For the text-containing cell, return its midpoint in (x, y) coordinate format. 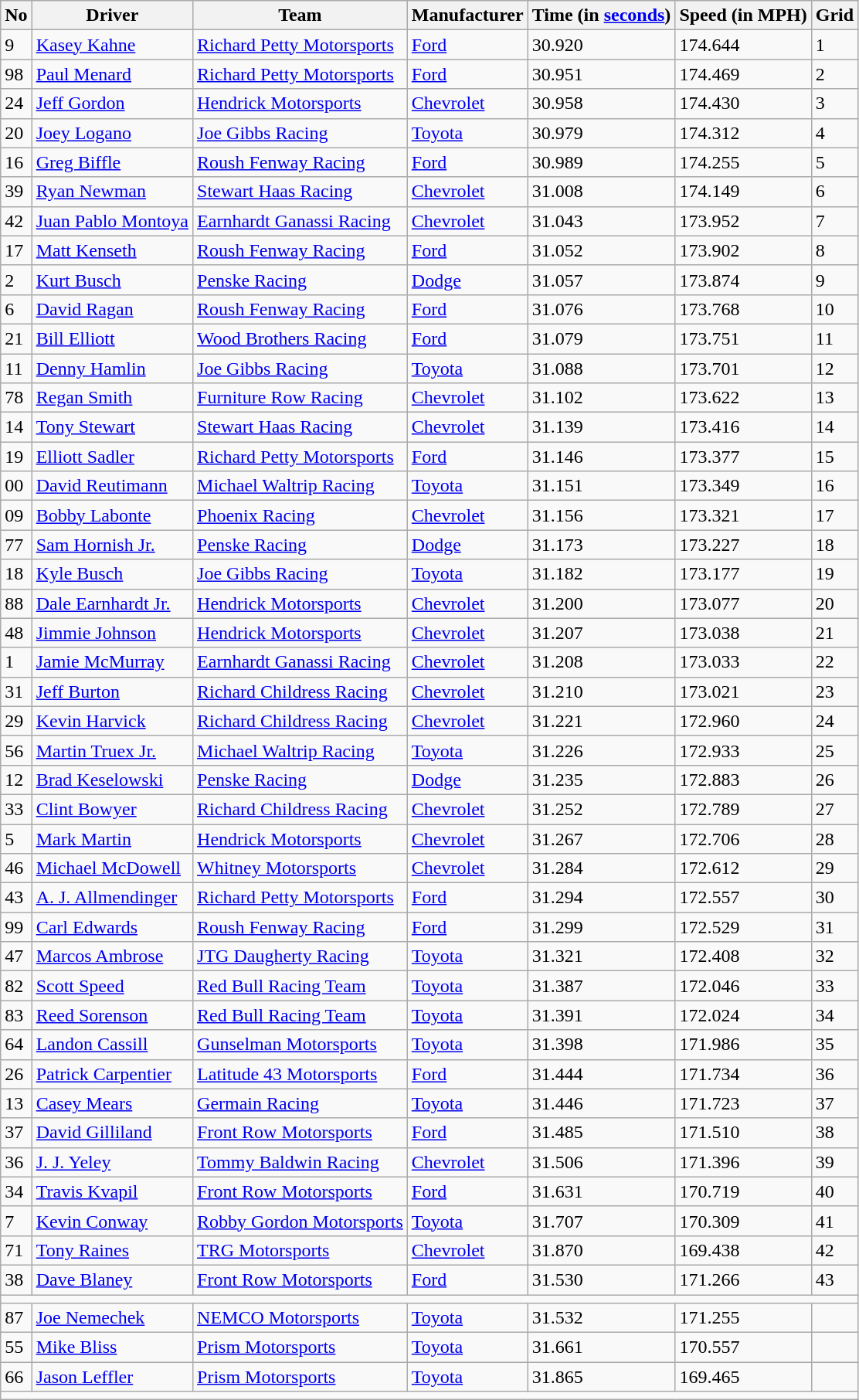
Driver (112, 15)
Tommy Baldwin Racing (300, 1162)
31.530 (601, 1279)
174.644 (743, 45)
30.951 (601, 74)
Paul Menard (112, 74)
No (16, 15)
8 (834, 250)
Casey Mears (112, 1103)
31.506 (601, 1162)
31.252 (601, 809)
Sam Hornish Jr. (112, 545)
TRG Motorsports (300, 1250)
Bobby Labonte (112, 515)
171.266 (743, 1279)
31.444 (601, 1074)
3 (834, 104)
32 (834, 957)
Martin Truex Jr. (112, 750)
173.077 (743, 603)
174.255 (743, 162)
31.076 (601, 309)
174.430 (743, 104)
Kyle Busch (112, 574)
Robby Gordon Motorsports (300, 1221)
172.612 (743, 868)
31.182 (601, 574)
173.177 (743, 574)
Manufacturer (467, 15)
173.321 (743, 515)
Regan Smith (112, 398)
171.986 (743, 1045)
Matt Kenseth (112, 250)
31.173 (601, 545)
Kevin Harvick (112, 721)
31.057 (601, 280)
27 (834, 809)
Tony Stewart (112, 427)
00 (16, 486)
Reed Sorenson (112, 1015)
31.387 (601, 986)
171.723 (743, 1103)
31.151 (601, 486)
172.557 (743, 898)
172.933 (743, 750)
174.469 (743, 74)
Team (300, 15)
31.200 (601, 603)
Kevin Conway (112, 1221)
JTG Daugherty Racing (300, 957)
31.207 (601, 633)
172.046 (743, 986)
174.312 (743, 133)
78 (16, 398)
Time (in seconds) (601, 15)
31.102 (601, 398)
Furniture Row Racing (300, 398)
Landon Cassill (112, 1045)
Tony Raines (112, 1250)
171.510 (743, 1133)
173.416 (743, 427)
Clint Bowyer (112, 809)
31.284 (601, 868)
Dale Earnhardt Jr. (112, 603)
4 (834, 133)
170.309 (743, 1221)
171.396 (743, 1162)
Travis Kvapil (112, 1191)
46 (16, 868)
10 (834, 309)
41 (834, 1221)
30.989 (601, 162)
28 (834, 838)
David Ragan (112, 309)
31.235 (601, 780)
31.139 (601, 427)
98 (16, 74)
30.958 (601, 104)
23 (834, 692)
71 (16, 1250)
31.294 (601, 898)
Mike Bliss (112, 1347)
Brad Keselowski (112, 780)
169.465 (743, 1377)
31.043 (601, 221)
31.485 (601, 1133)
30.979 (601, 133)
31.446 (601, 1103)
J. J. Yeley (112, 1162)
25 (834, 750)
171.255 (743, 1318)
Joey Logano (112, 133)
35 (834, 1045)
31.226 (601, 750)
Dave Blaney (112, 1279)
Michael McDowell (112, 868)
Greg Biffle (112, 162)
66 (16, 1377)
Jason Leffler (112, 1377)
173.622 (743, 398)
Jamie McMurray (112, 662)
31.870 (601, 1250)
Denny Hamlin (112, 369)
Ryan Newman (112, 192)
Carl Edwards (112, 927)
Elliott Sadler (112, 457)
99 (16, 927)
Kasey Kahne (112, 45)
172.706 (743, 838)
31.865 (601, 1377)
Patrick Carpentier (112, 1074)
A. J. Allmendinger (112, 898)
173.033 (743, 662)
172.408 (743, 957)
31.008 (601, 192)
31.156 (601, 515)
Wood Brothers Racing (300, 338)
Joe Nemechek (112, 1318)
NEMCO Motorsports (300, 1318)
31.088 (601, 369)
171.734 (743, 1074)
31.267 (601, 838)
173.227 (743, 545)
31.079 (601, 338)
172.789 (743, 809)
40 (834, 1191)
31.707 (601, 1221)
Kurt Busch (112, 280)
Latitude 43 Motorsports (300, 1074)
Scott Speed (112, 986)
173.377 (743, 457)
174.149 (743, 192)
Germain Racing (300, 1103)
31.299 (601, 927)
170.557 (743, 1347)
31.391 (601, 1015)
15 (834, 457)
173.768 (743, 309)
172.960 (743, 721)
31.221 (601, 721)
David Reutimann (112, 486)
Phoenix Racing (300, 515)
Jimmie Johnson (112, 633)
172.024 (743, 1015)
173.952 (743, 221)
Juan Pablo Montoya (112, 221)
170.719 (743, 1191)
56 (16, 750)
173.038 (743, 633)
31.631 (601, 1191)
Bill Elliott (112, 338)
31.208 (601, 662)
09 (16, 515)
173.874 (743, 280)
48 (16, 633)
88 (16, 603)
31.398 (601, 1045)
Whitney Motorsports (300, 868)
Speed (in MPH) (743, 15)
83 (16, 1015)
55 (16, 1347)
87 (16, 1318)
31.532 (601, 1318)
Marcos Ambrose (112, 957)
173.021 (743, 692)
77 (16, 545)
31.321 (601, 957)
47 (16, 957)
172.883 (743, 780)
31.210 (601, 692)
173.751 (743, 338)
64 (16, 1045)
Mark Martin (112, 838)
30.920 (601, 45)
Jeff Gordon (112, 104)
169.438 (743, 1250)
30 (834, 898)
172.529 (743, 927)
173.349 (743, 486)
Jeff Burton (112, 692)
David Gilliland (112, 1133)
31.661 (601, 1347)
173.902 (743, 250)
22 (834, 662)
173.701 (743, 369)
Gunselman Motorsports (300, 1045)
31.146 (601, 457)
82 (16, 986)
Grid (834, 15)
31.052 (601, 250)
